Return the [x, y] coordinate for the center point of the cell that contains the specified text.  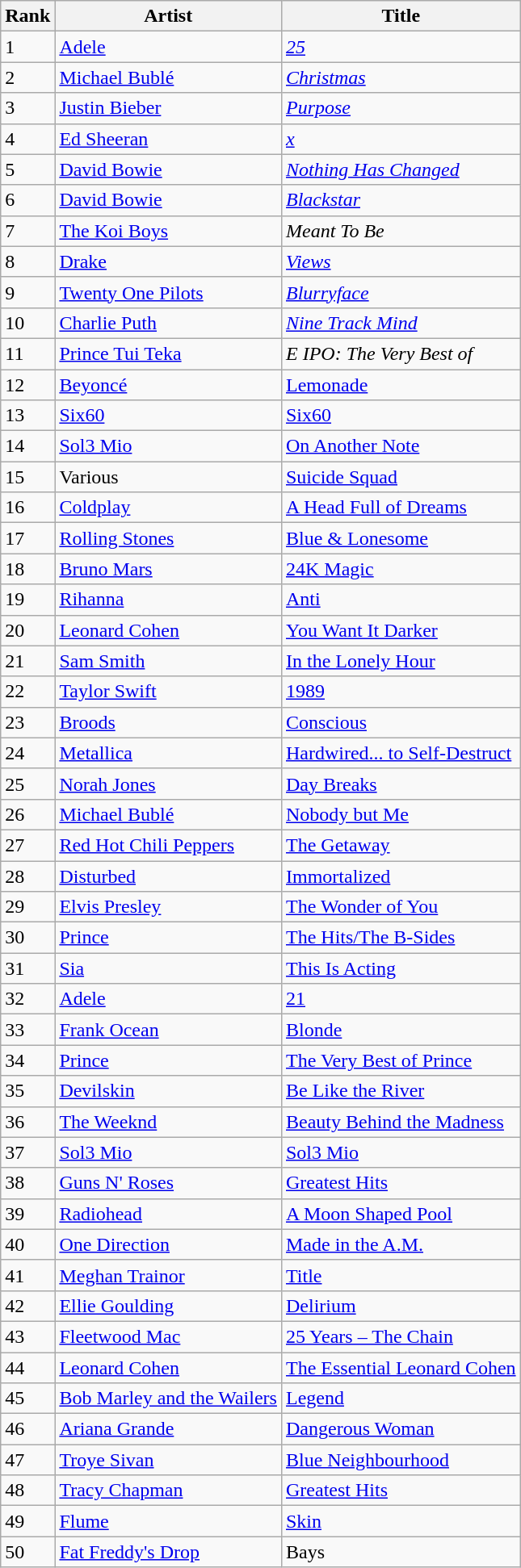
23 [27, 722]
10 [27, 323]
Taylor Swift [168, 692]
On Another Note [401, 446]
7 [27, 231]
47 [27, 1460]
Beyoncé [168, 385]
The Koi Boys [168, 231]
The Wonder of You [401, 907]
17 [27, 538]
45 [27, 1399]
Beauty Behind the Madness [401, 1122]
Troye Sivan [168, 1460]
39 [27, 1214]
Broods [168, 722]
Nine Track Mind [401, 323]
Lemonade [401, 385]
Meant To Be [401, 231]
Norah Jones [168, 784]
In the Lonely Hour [401, 661]
You Want It Darker [401, 630]
Suicide Squad [401, 477]
Various [168, 477]
Bruno Mars [168, 569]
Purpose [401, 108]
Prince Tui Teka [168, 353]
Bob Marley and the Wailers [168, 1399]
Twenty One Pilots [168, 292]
The Hits/The B-Sides [401, 938]
Nothing Has Changed [401, 169]
1 [27, 47]
x [401, 139]
22 [27, 692]
41 [27, 1275]
Christmas [401, 77]
29 [27, 907]
Disturbed [168, 876]
12 [27, 385]
The Very Best of Prince [401, 1060]
19 [27, 600]
Rihanna [168, 600]
Charlie Puth [168, 323]
27 [27, 845]
A Head Full of Dreams [401, 508]
3 [27, 108]
38 [27, 1183]
2 [27, 77]
18 [27, 569]
6 [27, 200]
42 [27, 1306]
Conscious [401, 722]
Sia [168, 968]
20 [27, 630]
Bays [401, 1552]
24K Magic [401, 569]
The Essential Leonard Cohen [401, 1368]
Ellie Goulding [168, 1306]
30 [27, 938]
9 [27, 292]
28 [27, 876]
32 [27, 999]
37 [27, 1152]
43 [27, 1336]
Skin [401, 1521]
Tracy Chapman [168, 1491]
Ed Sheeran [168, 139]
44 [27, 1368]
Blue Neighbourhood [401, 1460]
31 [27, 968]
Coldplay [168, 508]
46 [27, 1429]
13 [27, 416]
Frank Ocean [168, 1030]
Artist [168, 16]
Delirium [401, 1306]
Flume [168, 1521]
Red Hot Chili Peppers [168, 845]
A Moon Shaped Pool [401, 1214]
50 [27, 1552]
Views [401, 261]
Made in the A.M. [401, 1244]
Devilskin [168, 1091]
Meghan Trainor [168, 1275]
Legend [401, 1399]
The Getaway [401, 845]
Immortalized [401, 876]
25 Years – The Chain [401, 1336]
Be Like the River [401, 1091]
Sam Smith [168, 661]
33 [27, 1030]
40 [27, 1244]
49 [27, 1521]
1989 [401, 692]
Blue & Lonesome [401, 538]
48 [27, 1491]
24 [27, 753]
Justin Bieber [168, 108]
Metallica [168, 753]
Anti [401, 600]
Drake [168, 261]
8 [27, 261]
35 [27, 1091]
Dangerous Woman [401, 1429]
14 [27, 446]
Guns N' Roses [168, 1183]
Blurryface [401, 292]
Fleetwood Mac [168, 1336]
This Is Acting [401, 968]
E IPO: The Very Best of [401, 353]
Elvis Presley [168, 907]
Day Breaks [401, 784]
34 [27, 1060]
5 [27, 169]
Hardwired... to Self-Destruct [401, 753]
The Weeknd [168, 1122]
One Direction [168, 1244]
Ariana Grande [168, 1429]
Fat Freddy's Drop [168, 1552]
Radiohead [168, 1214]
16 [27, 508]
26 [27, 814]
11 [27, 353]
Blackstar [401, 200]
15 [27, 477]
Rank [27, 16]
4 [27, 139]
Rolling Stones [168, 538]
Blonde [401, 1030]
36 [27, 1122]
Nobody but Me [401, 814]
